Provide the (X, Y) coordinate of the cell's center where the given text is located.  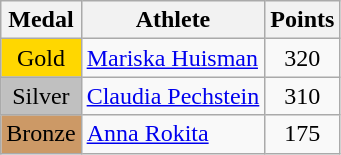
310 (302, 96)
Anna Rokita (173, 134)
Mariska Huisman (173, 58)
Claudia Pechstein (173, 96)
320 (302, 58)
Medal (41, 20)
Silver (41, 96)
Bronze (41, 134)
175 (302, 134)
Points (302, 20)
Athlete (173, 20)
Gold (41, 58)
